Provide the [X, Y] coordinate of the cell's center where the given text is located.  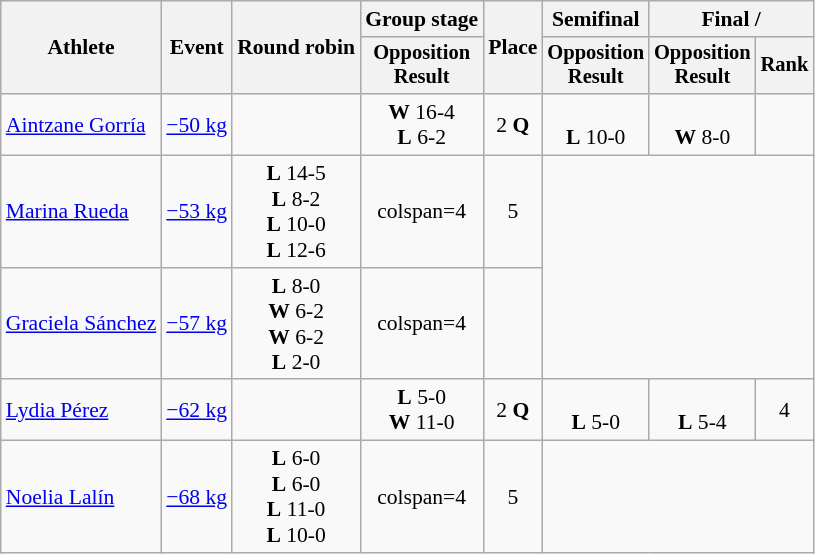
L 8-0 W 6-2 W 6-2 L 2-0 [296, 324]
−53 kg [196, 212]
Group stage [422, 19]
Marina Rueda [82, 212]
Semifinal [596, 19]
L 10-0 [596, 124]
−62 kg [196, 410]
L 5-4 [702, 410]
−57 kg [196, 324]
L 5-0 W 11-0 [422, 410]
−50 kg [196, 124]
4 [785, 410]
Lydia Pérez [82, 410]
Athlete [82, 48]
Noelia Lalín [82, 497]
Event [196, 48]
Place [512, 48]
Round robin [296, 48]
W 16-4 L 6-2 [422, 124]
Graciela Sánchez [82, 324]
Aintzane Gorría [82, 124]
W 8-0 [702, 124]
Rank [785, 66]
L 6-0 L 6-0 L 11-0 L 10-0 [296, 497]
L 5-0 [596, 410]
L 14-5 L 8-2 L 10-0 L 12-6 [296, 212]
−68 kg [196, 497]
Final / [731, 19]
